Find where the given text appears and provide that cell's center as (X, Y) coordinate. 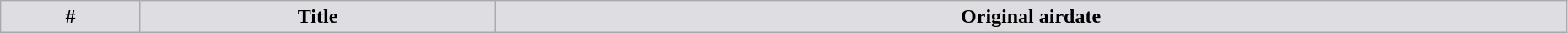
Original airdate (1031, 17)
# (71, 17)
Title (317, 17)
